Scan for the cell matching the given text and deliver its (x, y) coordinate at center. 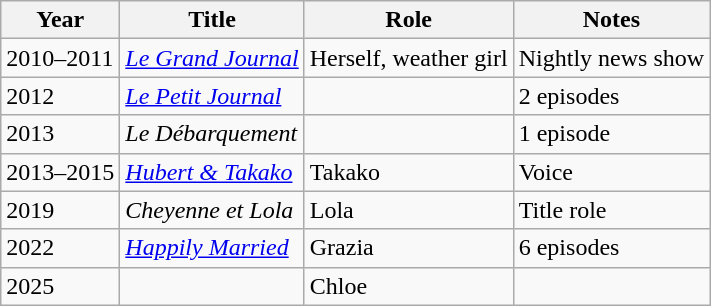
1 episode (611, 134)
Voice (611, 172)
Notes (611, 20)
2019 (60, 210)
2010–2011 (60, 58)
Cheyenne et Lola (212, 210)
Le Grand Journal (212, 58)
Le Débarquement (212, 134)
Year (60, 20)
2022 (60, 248)
2025 (60, 286)
Takako (408, 172)
2013 (60, 134)
Nightly news show (611, 58)
Herself, weather girl (408, 58)
Chloe (408, 286)
Title role (611, 210)
2013–2015 (60, 172)
Role (408, 20)
Grazia (408, 248)
2012 (60, 96)
Lola (408, 210)
Le Petit Journal (212, 96)
2 episodes (611, 96)
Happily Married (212, 248)
Hubert & Takako (212, 172)
6 episodes (611, 248)
Title (212, 20)
